Identify which cell holds the provided text, then report its [X, Y] central coordinate. 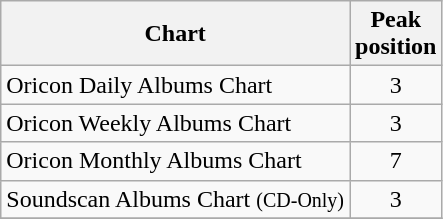
Chart [176, 34]
Oricon Weekly Albums Chart [176, 123]
Peak position [396, 34]
Oricon Daily Albums Chart [176, 85]
Soundscan Albums Chart (CD-Only) [176, 199]
Oricon Monthly Albums Chart [176, 161]
7 [396, 161]
